Detect which cell encompasses the target text, then output its [X, Y] center coordinate. 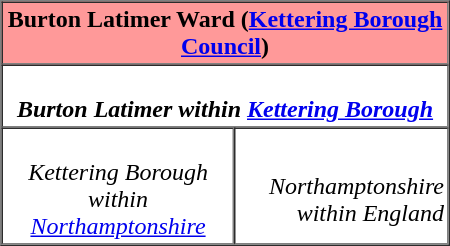
Burton Latimer within Kettering Borough [226, 96]
Northamptonshire within England [342, 186]
Burton Latimer Ward (Kettering Borough Council) [226, 34]
Kettering Borough within Northamptonshire [118, 186]
